From the cell containing the given text, extract its center point as [x, y] coordinate. 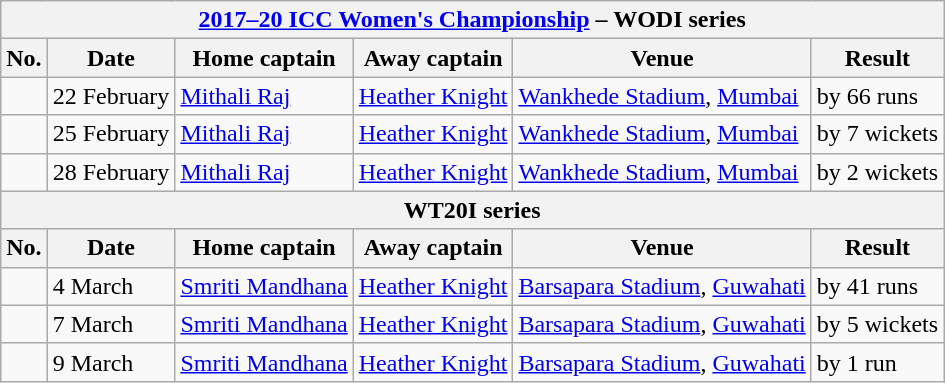
28 February [111, 172]
22 February [111, 96]
2017–20 ICC Women's Championship – WODI series [472, 20]
by 7 wickets [877, 134]
by 2 wickets [877, 172]
by 1 run [877, 362]
by 41 runs [877, 286]
by 66 runs [877, 96]
4 March [111, 286]
25 February [111, 134]
9 March [111, 362]
by 5 wickets [877, 324]
7 March [111, 324]
WT20I series [472, 210]
